Identify which cell holds the provided text, then report its [x, y] central coordinate. 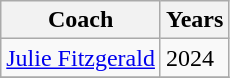
2024 [194, 58]
Coach [81, 20]
Years [194, 20]
Julie Fitzgerald [81, 58]
